Provide the [x, y] coordinate of the cell's center where the given text is located.  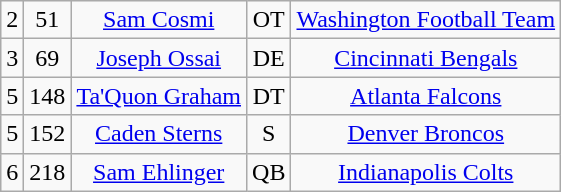
6 [12, 172]
Caden Sterns [159, 134]
S [269, 134]
Joseph Ossai [159, 58]
DT [269, 96]
Indianapolis Colts [426, 172]
Sam Ehlinger [159, 172]
Sam Cosmi [159, 20]
Denver Broncos [426, 134]
Cincinnati Bengals [426, 58]
Ta'Quon Graham [159, 96]
QB [269, 172]
218 [48, 172]
148 [48, 96]
51 [48, 20]
2 [12, 20]
3 [12, 58]
Washington Football Team [426, 20]
Atlanta Falcons [426, 96]
DE [269, 58]
OT [269, 20]
69 [48, 58]
152 [48, 134]
